From the cell containing the given text, extract its center point as [X, Y] coordinate. 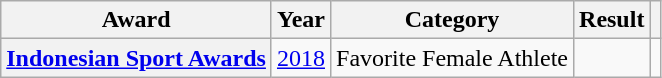
Favorite Female Athlete [452, 58]
Award [136, 20]
Indonesian Sport Awards [136, 58]
2018 [300, 58]
Year [300, 20]
Result [612, 20]
Category [452, 20]
